Return [x, y] of the center of cell containing provided text 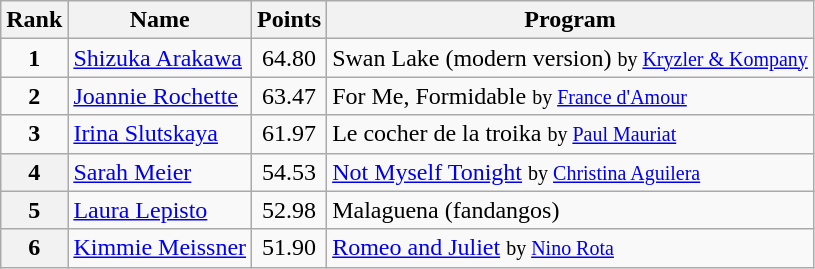
Kimmie Meissner [160, 248]
61.97 [290, 134]
5 [34, 210]
Rank [34, 20]
Irina Slutskaya [160, 134]
6 [34, 248]
Sarah Meier [160, 172]
Not Myself Tonight by Christina Aguilera [570, 172]
1 [34, 58]
Le cocher de la troika by Paul Mauriat [570, 134]
Malaguena (fandangos) [570, 210]
Swan Lake (modern version) by Kryzler & Kompany [570, 58]
2 [34, 96]
Program [570, 20]
For Me, Formidable by France d'Amour [570, 96]
51.90 [290, 248]
3 [34, 134]
4 [34, 172]
64.80 [290, 58]
Laura Lepisto [160, 210]
Name [160, 20]
Shizuka Arakawa [160, 58]
Points [290, 20]
Joannie Rochette [160, 96]
54.53 [290, 172]
Romeo and Juliet by Nino Rota [570, 248]
63.47 [290, 96]
52.98 [290, 210]
